Identify which cell holds the provided text, then report its [X, Y] central coordinate. 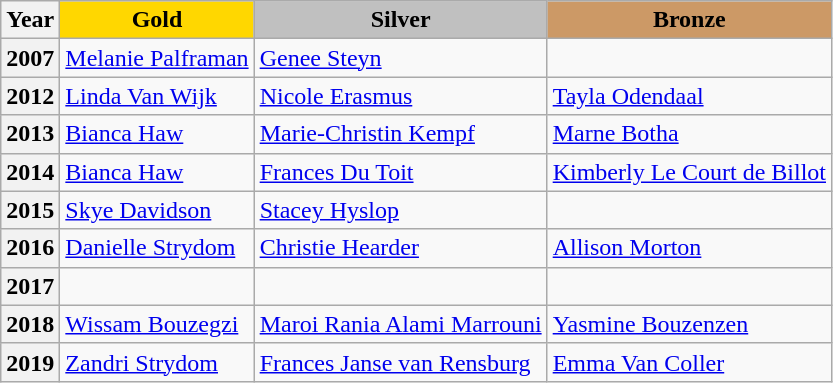
2019 [30, 362]
Stacey Hyslop [400, 210]
Gold [157, 20]
2017 [30, 286]
Marie-Christin Kempf [400, 134]
Frances Janse van Rensburg [400, 362]
Emma Van Coller [689, 362]
2013 [30, 134]
Yasmine Bouzenzen [689, 324]
Danielle Strydom [157, 248]
Allison Morton [689, 248]
Tayla Odendaal [689, 96]
2012 [30, 96]
Zandri Strydom [157, 362]
Marne Botha [689, 134]
2018 [30, 324]
Linda Van Wijk [157, 96]
2014 [30, 172]
Genee Steyn [400, 58]
Nicole Erasmus [400, 96]
Kimberly Le Court de Billot [689, 172]
Wissam Bouzegzi [157, 324]
Melanie Palframan [157, 58]
Bronze [689, 20]
Year [30, 20]
Christie Hearder [400, 248]
Silver [400, 20]
Skye Davidson [157, 210]
Frances Du Toit [400, 172]
2016 [30, 248]
2015 [30, 210]
2007 [30, 58]
Maroi Rania Alami Marrouni [400, 324]
